Pinpoint the cell where the given text exists, returning its (x, y) midpoint coordinate. 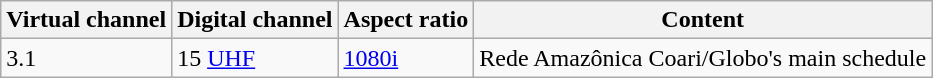
3.1 (86, 58)
Rede Amazônica Coari/Globo's main schedule (703, 58)
Aspect ratio (406, 20)
Digital channel (255, 20)
Content (703, 20)
1080i (406, 58)
Virtual channel (86, 20)
15 UHF (255, 58)
